Return the [x, y] coordinate for the center point of the cell that contains the specified text.  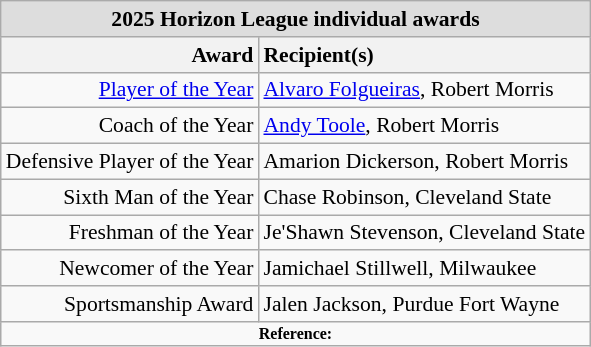
Jalen Jackson, Purdue Fort Wayne [424, 304]
Reference: [296, 334]
2025 Horizon League individual awards [296, 19]
Chase Robinson, Cleveland State [424, 197]
Alvaro Folgueiras, Robert Morris [424, 90]
Newcomer of the Year [130, 269]
Coach of the Year [130, 126]
Player of the Year [130, 90]
Jamichael Stillwell, Milwaukee [424, 269]
Award [130, 55]
Sixth Man of the Year [130, 197]
Recipient(s) [424, 55]
Sportsmanship Award [130, 304]
Andy Toole, Robert Morris [424, 126]
Je'Shawn Stevenson, Cleveland State [424, 233]
Freshman of the Year [130, 233]
Defensive Player of the Year [130, 162]
Amarion Dickerson, Robert Morris [424, 162]
